Identify which cell holds the provided text, then report its (x, y) central coordinate. 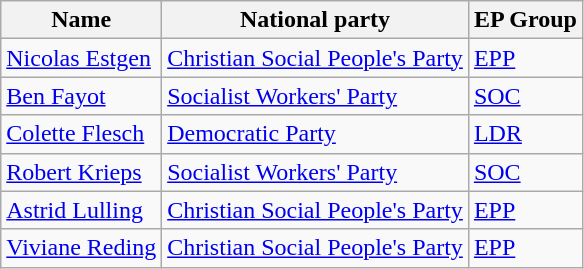
LDR (525, 134)
National party (316, 20)
Colette Flesch (82, 134)
Nicolas Estgen (82, 58)
Astrid Lulling (82, 210)
Name (82, 20)
EP Group (525, 20)
Ben Fayot (82, 96)
Democratic Party (316, 134)
Viviane Reding (82, 248)
Robert Krieps (82, 172)
